From the cell containing the given text, extract its center point as (x, y) coordinate. 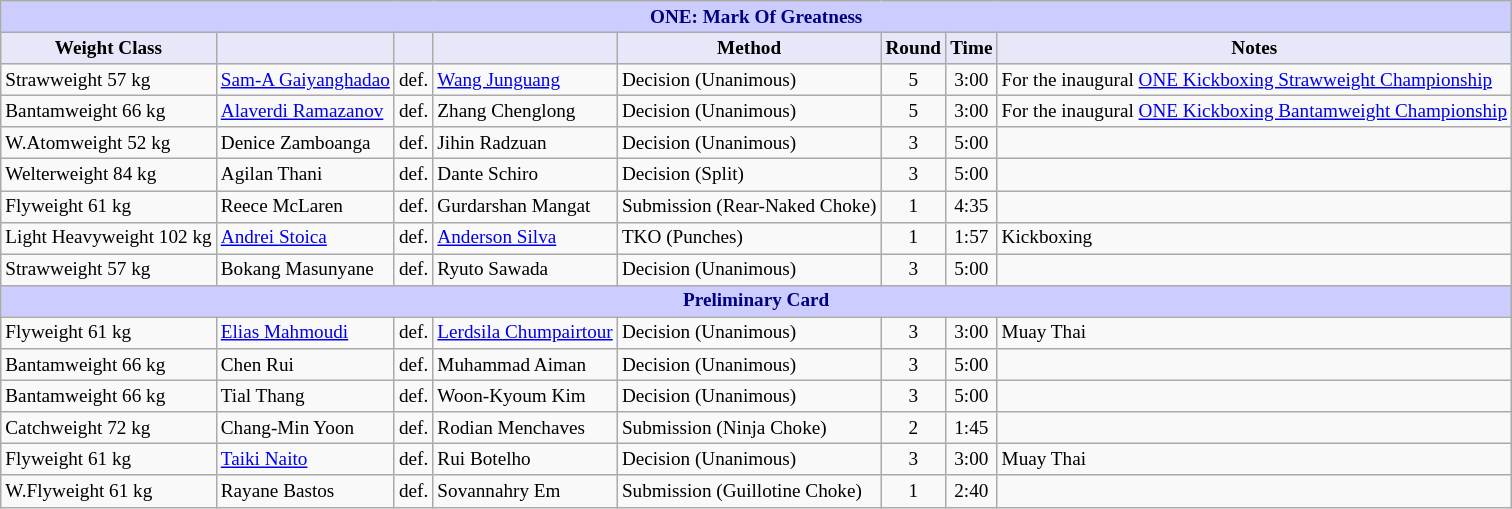
Decision (Split) (749, 175)
Catchweight 72 kg (108, 428)
Welterweight 84 kg (108, 175)
Taiki Naito (305, 460)
Weight Class (108, 48)
Tial Thang (305, 396)
Light Heavyweight 102 kg (108, 238)
Dante Schiro (526, 175)
Elias Mahmoudi (305, 333)
Jihin Radzuan (526, 143)
Time (972, 48)
Rodian Menchaves (526, 428)
Zhang Chenglong (526, 111)
Notes (1254, 48)
Submission (Rear-Naked Choke) (749, 206)
4:35 (972, 206)
ONE: Mark Of Greatness (756, 17)
1:57 (972, 238)
Ryuto Sawada (526, 270)
Anderson Silva (526, 238)
2 (914, 428)
For the inaugural ONE Kickboxing Bantamweight Championship (1254, 111)
Method (749, 48)
Denice Zamboanga (305, 143)
TKO (Punches) (749, 238)
Chang-Min Yoon (305, 428)
Agilan Thani (305, 175)
Sovannahry Em (526, 491)
Rui Botelho (526, 460)
Chen Rui (305, 365)
W.Atomweight 52 kg (108, 143)
Rayane Bastos (305, 491)
Submission (Guillotine Choke) (749, 491)
For the inaugural ONE Kickboxing Strawweight Championship (1254, 80)
Kickboxing (1254, 238)
Gurdarshan Mangat (526, 206)
Submission (Ninja Choke) (749, 428)
Andrei Stoica (305, 238)
1:45 (972, 428)
Round (914, 48)
Woon-Kyoum Kim (526, 396)
Alaverdi Ramazanov (305, 111)
Wang Junguang (526, 80)
W.Flyweight 61 kg (108, 491)
Reece McLaren (305, 206)
2:40 (972, 491)
Sam-A Gaiyanghadao (305, 80)
Preliminary Card (756, 301)
Muhammad Aiman (526, 365)
Lerdsila Chumpairtour (526, 333)
Bokang Masunyane (305, 270)
